From the cell containing the given text, extract its center point as (x, y) coordinate. 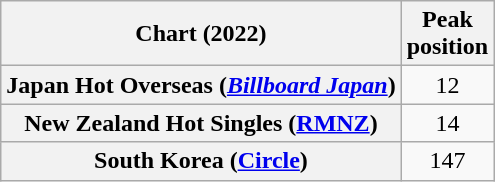
Japan Hot Overseas (Billboard Japan) (201, 85)
14 (447, 123)
New Zealand Hot Singles (RMNZ) (201, 123)
Peakposition (447, 34)
Chart (2022) (201, 34)
147 (447, 161)
South Korea (Circle) (201, 161)
12 (447, 85)
